Scan for the cell matching the given text and deliver its [x, y] coordinate at center. 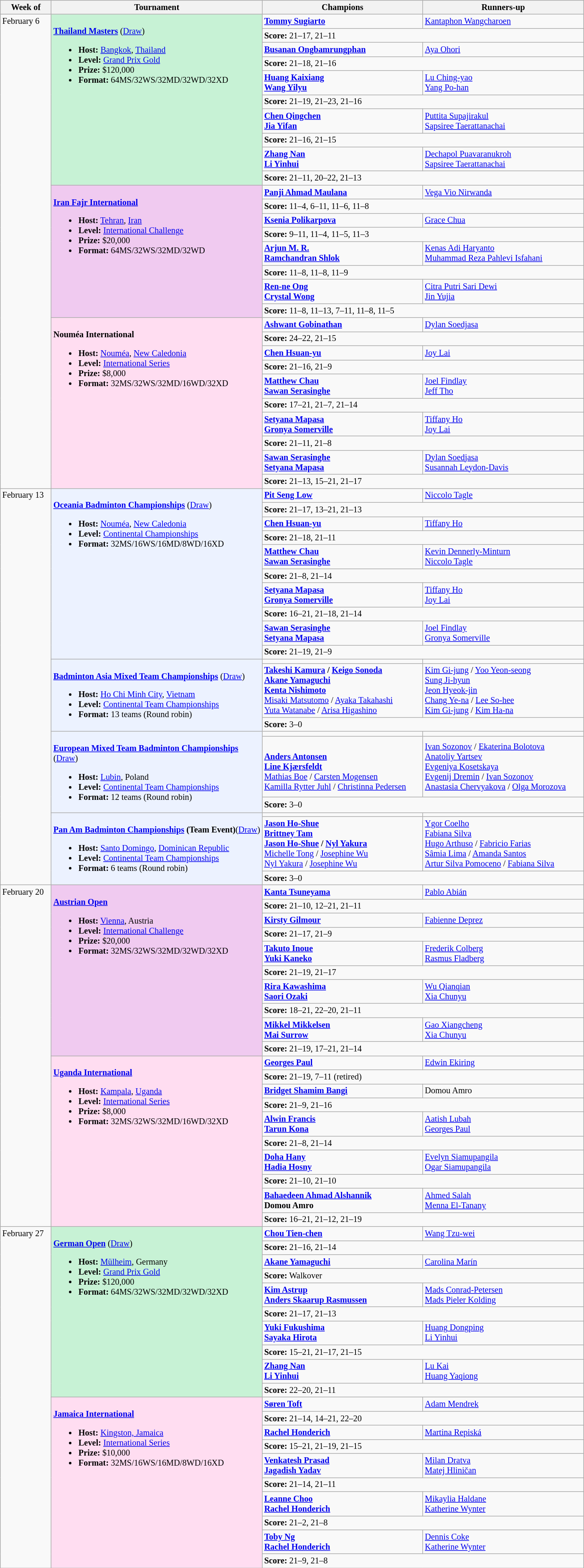
Score: 21–9, 21–8 [423, 1561]
Citra Putri Sari Dewi Jin Yujia [503, 291]
Kim Astrup Anders Skaarup Rasmussen [343, 1295]
Mikkel Mikkelsen Mai Surrow [343, 1030]
February 20 [26, 1056]
Wang Tzu-wei [503, 1233]
Aatish Lubah Georges Paul [503, 1124]
Edwin Ekiring [503, 1063]
Carolina Marín [503, 1262]
Runners-up [503, 7]
Lu Kai Huang Yaqiong [503, 1371]
Rira Kawashima Saori Ozaki [343, 991]
Score: 21–17, 13–21, 21–13 [423, 509]
Score: 21–16, 21–15 [423, 140]
Badminton Asia Mixed Team Championships (Draw)Host: Ho Chi Minh City, VietnamLevel: Continental Team ChampionshipsFormat: 13 teams (Round robin) [157, 695]
Iran Fajr InternationalHost: Tehran, IranLevel: International ChallengePrize: $20,000Format: 64MS/32WS/32MD/32WD [157, 252]
Score: 21–16, 21–14 [423, 1247]
Ksenia Polikarpova [343, 220]
Score: 21–10, 12–21, 21–11 [423, 906]
German Open (Draw)Host: Mülheim, GermanyLevel: Grand Prix GoldPrize: $120,000Format: 64MS/32WS/32MD/32WD/32XD [157, 1311]
Vega Vio Nirwanda [503, 192]
Score: 24–22, 21–15 [423, 339]
Pablo Abián [503, 892]
Aya Ohori [503, 49]
Score: 11–8, 11–8, 11–9 [423, 272]
Score: 11–8, 11–13, 7–11, 11–8, 11–5 [423, 311]
Fabienne Deprez [503, 920]
Nouméa InternationalHost: Nouméa, New CaledoniaLevel: International SeriesPrize: $8,000Format: 32MS/32WS/32MD/16WD/32XD [157, 403]
Huang Kaixiang Wang Yilyu [343, 83]
Dennis Coke Katherine Wynter [503, 1542]
Score: 21–11, 20–22, 21–13 [423, 178]
Kevin Dennerly-Minturn Niccolo Tagle [503, 557]
Ashwant Gobinathan [343, 325]
Tommy Sugiarto [343, 21]
Mads Conrad-Petersen Mads Pieler Kolding [503, 1295]
Score: 11–4, 6–11, 11–6, 11–8 [423, 206]
Dylan Soedjasa [503, 325]
Busanan Ongbamrungphan [343, 49]
Score: 17–21, 21–7, 21–14 [423, 405]
Domou Amro [503, 1091]
Champions [343, 7]
Kanta Tsuneyama [343, 892]
Ivan Sozonov / Ekaterina BolotovaAnatoliy YartsevEvgeniya KosetskayaEvgenij Dremin / Ivan SozonovAnastasia Chervyakova / Olga Morozova [503, 766]
February 13 [26, 686]
Chou Tien-chen [343, 1233]
Kim Gi-jung / Yoo Yeon-seongSung Ji-hyunJeon Hyeok-jinChang Ye-na / Lee So-heeKim Gi-jung / Kim Ha-na [503, 690]
Wu Qianqian Xia Chunyu [503, 991]
Niccolo Tagle [503, 495]
Lu Ching-yao Yang Po-han [503, 83]
Rachel Honderich [343, 1432]
Joel Findlay Jeff Tho [503, 386]
Dylan Soedjasa Susannah Leydon-Davis [503, 462]
Score: 21–10, 21–10 [423, 1181]
Toby Ng Rachel Honderich [343, 1542]
Jamaica InternationalHost: Kingston, JamaicaLevel: International SeriesPrize: $10,000Format: 32MS/16WS/16MD/8WD/16XD [157, 1483]
Milan Dratva Matej Hliničan [503, 1466]
Chen Qingchen Jia Yifan [343, 121]
Score: 15–21, 21–19, 21–15 [423, 1446]
Alwin Francis Tarun Kona [343, 1124]
Score: 21–16, 21–9 [423, 367]
Score: 22–20, 21–11 [423, 1390]
Joy Lai [503, 353]
Frederik Colberg Rasmus Fladberg [503, 953]
Dechapol Puavaranukroh Sapsiree Taerattanachai [503, 159]
Oceania Badminton Championships (Draw)Host: Nouméa, New CaledoniaLevel: Continental ChampionshipsFormat: 32MS/16WS/16MD/8WD/16XD [157, 573]
Bahaedeen Ahmad Alshannik Domou Amro [343, 1200]
Søren Toft [343, 1404]
Thailand Masters (Draw)Host: Bangkok, ThailandLevel: Grand Prix GoldPrize: $120,000Format: 64MS/32WS/32MD/32WD/32XD [157, 99]
Tiffany Ho [503, 524]
European Mixed Team Badminton Championships (Draw)Host: Lubin, PolandLevel: Continental Team ChampionshipsFormat: 12 teams (Round robin) [157, 772]
Ahmed Salah Menna El-Tanany [503, 1200]
Panji Ahmad Maulana [343, 192]
Kantaphon Wangcharoen [503, 21]
Huang Dongping Li Yinhui [503, 1333]
Adam Mendrek [503, 1404]
Joel Findlay Gronya Somerville [503, 633]
Bridget Shamim Bangi [343, 1091]
Score: 21–18, 21–16 [423, 64]
Leanne Choo Rachel Honderich [343, 1504]
Mikaylia Haldane Katherine Wynter [503, 1504]
Score: 21–19, 21–17 [423, 972]
Score: 21–19, 17–21, 21–14 [423, 1049]
Score: 21–19, 21–9 [423, 652]
Week of [26, 7]
Score: 16–21, 21–18, 21–14 [423, 614]
Yuki Fukushima Sayaka Hirota [343, 1333]
Score: 21–11, 21–8 [423, 443]
Ygor CoelhoFabiana SilvaHugo Arthuso / Fabricio FariasSâmia Lima / Amanda SantosArtur Silva Pomoceno / Fabiana Silva [503, 844]
Score: 21–18, 21–11 [423, 537]
Score: 21–17, 21–11 [423, 36]
Tournament [157, 7]
Score: 21–13, 15–21, 21–17 [423, 481]
Score: 21–19, 21–23, 21–16 [423, 102]
Jason Ho-ShueBrittney TamJason Ho-Shue / Nyl YakuraMichelle Tong / Josephine WuNyl Yakura / Josephine Wu [343, 844]
Ren-ne Ong Crystal Wong [343, 291]
Pit Seng Low [343, 495]
Takuto Inoue Yuki Kaneko [343, 953]
Score: 21–19, 7–11 (retired) [423, 1077]
Score: 15–21, 21–17, 21–15 [423, 1352]
Grace Chua [503, 220]
Martina Repiská [503, 1432]
Score: 21–17, 21–9 [423, 934]
Score: 16–21, 21–12, 21–19 [423, 1219]
Puttita Supajirakul Sapsiree Taerattanachai [503, 121]
Venkatesh Prasad Jagadish Yadav [343, 1466]
Score: Walkover [423, 1275]
February 27 [26, 1397]
Kirsty Gilmour [343, 920]
February 6 [26, 251]
Score: 18–21, 22–20, 21–11 [423, 1011]
Evelyn Siamupangila Ogar Siamupangila [503, 1162]
Anders AntonsenLine KjærsfeldtMathias Boe / Carsten MogensenKamilla Rytter Juhl / Christinna Pedersen [343, 766]
Score: 21–14, 14–21, 22–20 [423, 1418]
Score: 21–17, 21–13 [423, 1314]
Doha Hany Hadia Hosny [343, 1162]
Score: 21–9, 21–16 [423, 1105]
Arjun M. R. Ramchandran Shlok [343, 253]
Score: 21–2, 21–8 [423, 1523]
Takeshi Kamura / Keigo SonodaAkane YamaguchiKenta NishimotoMisaki Matsutomo / Ayaka TakahashiYuta Watanabe / Arisa Higashino [343, 690]
Akane Yamaguchi [343, 1262]
Kenas Adi Haryanto Muhammad Reza Pahlevi Isfahani [503, 253]
Gao Xiangcheng Xia Chunyu [503, 1030]
Score: 9–11, 11–4, 11–5, 11–3 [423, 234]
Score: 21–14, 21–11 [423, 1484]
Austrian OpenHost: Vienna, AustriaLevel: International ChallengePrize: $20,000Format: 32MS/32WS/32MD/32WD/32XD [157, 970]
Uganda InternationalHost: Kampala, UgandaLevel: International SeriesPrize: $8,000Format: 32MS/32WS/32MD/16WD/32XD [157, 1141]
Georges Paul [343, 1063]
